Scan for the cell matching the given text and deliver its [x, y] coordinate at center. 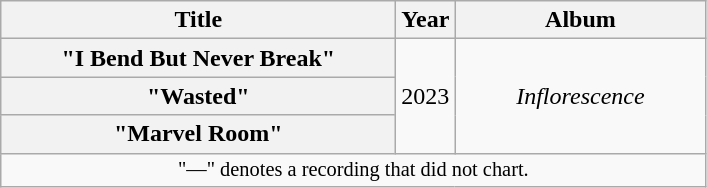
Year [426, 20]
2023 [426, 96]
"—" denotes a recording that did not chart. [354, 170]
"I Bend But Never Break" [198, 58]
"Wasted" [198, 96]
"Marvel Room" [198, 134]
Album [580, 20]
Title [198, 20]
Inflorescence [580, 96]
